Provide the [X, Y] coordinate of the cell's center where the given text is located.  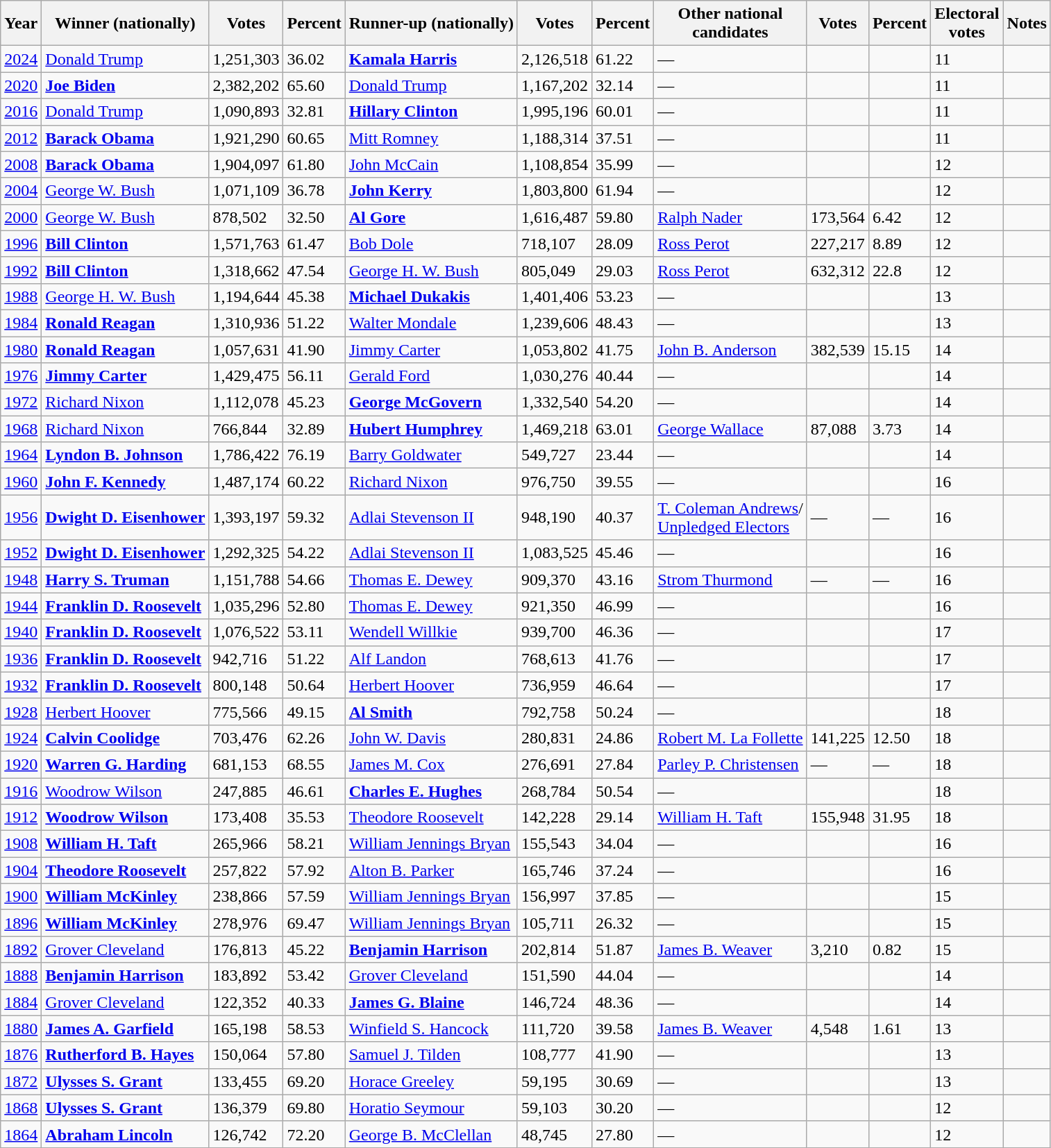
2020 [21, 85]
2008 [21, 164]
48,745 [554, 1134]
805,049 [554, 270]
Alf Landon [431, 659]
280,831 [554, 738]
57.92 [314, 870]
1,786,422 [246, 455]
1944 [21, 606]
76.19 [314, 455]
1,292,325 [246, 553]
1932 [21, 685]
46.36 [622, 632]
32.14 [622, 85]
27.80 [622, 1134]
227,217 [837, 244]
8.89 [900, 244]
1,616,487 [554, 217]
1916 [21, 791]
George B. McClellan [431, 1134]
202,814 [554, 949]
32.81 [314, 112]
John B. Anderson [730, 349]
87,088 [837, 429]
247,885 [246, 791]
39.55 [622, 482]
Gerald Ford [431, 376]
1,803,800 [554, 191]
6.42 [900, 217]
Michael Dukakis [431, 296]
James G. Blaine [431, 1002]
156,997 [554, 897]
46.99 [622, 606]
1,071,109 [246, 191]
T. Coleman Andrews/Unpledged Electors [730, 518]
John W. Davis [431, 738]
1,083,525 [554, 553]
Parley P. Christensen [730, 764]
1,487,174 [246, 482]
48.36 [622, 1002]
1,090,893 [246, 112]
150,064 [246, 1055]
60.65 [314, 138]
736,959 [554, 685]
1960 [21, 482]
43.16 [622, 580]
265,966 [246, 844]
John McCain [431, 164]
40.37 [622, 518]
0.82 [900, 949]
1,053,802 [554, 349]
1,030,276 [554, 376]
59.32 [314, 518]
1,310,936 [246, 323]
3,210 [837, 949]
141,225 [837, 738]
1908 [21, 844]
1920 [21, 764]
549,727 [554, 455]
60.01 [622, 112]
Mitt Romney [431, 138]
1992 [21, 270]
2,126,518 [554, 59]
45.22 [314, 949]
65.60 [314, 85]
47.54 [314, 270]
69.20 [314, 1081]
Alton B. Parker [431, 870]
58.53 [314, 1029]
12.50 [900, 738]
Horatio Seymour [431, 1108]
151,590 [554, 976]
1900 [21, 897]
1868 [21, 1108]
238,866 [246, 897]
1,076,522 [246, 632]
John Kerry [431, 191]
45.38 [314, 296]
Warren G. Harding [125, 764]
1988 [21, 296]
Calvin Coolidge [125, 738]
1,188,314 [554, 138]
1876 [21, 1055]
909,370 [554, 580]
Wendell Willkie [431, 632]
Kamala Harris [431, 59]
948,190 [554, 518]
John F. Kennedy [125, 482]
1,167,202 [554, 85]
1912 [21, 818]
165,198 [246, 1029]
George McGovern [431, 403]
50.54 [622, 791]
45.46 [622, 553]
878,502 [246, 217]
69.80 [314, 1108]
1956 [21, 518]
37.51 [622, 138]
34.04 [622, 844]
53.11 [314, 632]
136,379 [246, 1108]
1996 [21, 244]
173,564 [837, 217]
35.99 [622, 164]
183,892 [246, 976]
1968 [21, 429]
26.32 [622, 923]
105,711 [554, 923]
Robert M. La Follette [730, 738]
976,750 [554, 482]
24.86 [622, 738]
142,228 [554, 818]
40.44 [622, 376]
46.61 [314, 791]
59,103 [554, 1108]
1,057,631 [246, 349]
122,352 [246, 1002]
61.80 [314, 164]
Runner-up (nationally) [431, 24]
1,035,296 [246, 606]
27.84 [622, 764]
1984 [21, 323]
1976 [21, 376]
133,455 [246, 1081]
792,758 [554, 711]
1940 [21, 632]
257,822 [246, 870]
165,746 [554, 870]
1936 [21, 659]
1.61 [900, 1029]
29.03 [622, 270]
2016 [21, 112]
1,194,644 [246, 296]
2000 [21, 217]
41.76 [622, 659]
15.15 [900, 349]
1888 [21, 976]
Year [21, 24]
60.22 [314, 482]
James A. Garfield [125, 1029]
155,543 [554, 844]
56.11 [314, 376]
276,691 [554, 764]
1972 [21, 403]
68.55 [314, 764]
54.20 [622, 403]
1,332,540 [554, 403]
703,476 [246, 738]
53.42 [314, 976]
268,784 [554, 791]
Barry Goldwater [431, 455]
59.80 [622, 217]
766,844 [246, 429]
36.02 [314, 59]
James M. Cox [431, 764]
939,700 [554, 632]
51.87 [622, 949]
1904 [21, 870]
58.21 [314, 844]
1924 [21, 738]
28.09 [622, 244]
Joe Biden [125, 85]
53.23 [622, 296]
22.8 [900, 270]
1,318,662 [246, 270]
52.80 [314, 606]
37.24 [622, 870]
57.59 [314, 897]
Horace Greeley [431, 1081]
1,921,290 [246, 138]
Winfield S. Hancock [431, 1029]
1864 [21, 1134]
54.22 [314, 553]
146,724 [554, 1002]
800,148 [246, 685]
Walter Mondale [431, 323]
Charles E. Hughes [431, 791]
3.73 [900, 429]
1872 [21, 1081]
681,153 [246, 764]
1928 [21, 711]
Other nationalcandidates [730, 24]
1948 [21, 580]
1,429,475 [246, 376]
1,401,406 [554, 296]
59,195 [554, 1081]
942,716 [246, 659]
111,720 [554, 1029]
32.50 [314, 217]
Electoralvotes [967, 24]
1,469,218 [554, 429]
4,548 [837, 1029]
61.94 [622, 191]
Rutherford B. Hayes [125, 1055]
46.64 [622, 685]
48.43 [622, 323]
40.33 [314, 1002]
1,571,763 [246, 244]
1964 [21, 455]
Hillary Clinton [431, 112]
31.95 [900, 818]
Al Smith [431, 711]
1,393,197 [246, 518]
1952 [21, 553]
30.20 [622, 1108]
45.23 [314, 403]
50.64 [314, 685]
1980 [21, 349]
69.47 [314, 923]
23.44 [622, 455]
1884 [21, 1002]
278,976 [246, 923]
George Wallace [730, 429]
44.04 [622, 976]
1,108,854 [554, 164]
Abraham Lincoln [125, 1134]
Al Gore [431, 217]
Winner (nationally) [125, 24]
2,382,202 [246, 85]
2012 [21, 138]
Lyndon B. Johnson [125, 455]
1,995,196 [554, 112]
1896 [21, 923]
36.78 [314, 191]
37.85 [622, 897]
29.14 [622, 818]
Bob Dole [431, 244]
54.66 [314, 580]
382,539 [837, 349]
2004 [21, 191]
1,112,078 [246, 403]
2024 [21, 59]
50.24 [622, 711]
176,813 [246, 949]
39.58 [622, 1029]
108,777 [554, 1055]
35.53 [314, 818]
775,566 [246, 711]
1,251,303 [246, 59]
63.01 [622, 429]
1880 [21, 1029]
Notes [1027, 24]
155,948 [837, 818]
61.47 [314, 244]
Strom Thurmond [730, 580]
632,312 [837, 270]
32.89 [314, 429]
Harry S. Truman [125, 580]
72.20 [314, 1134]
61.22 [622, 59]
Samuel J. Tilden [431, 1055]
768,613 [554, 659]
57.80 [314, 1055]
921,350 [554, 606]
30.69 [622, 1081]
126,742 [246, 1134]
718,107 [554, 244]
1,239,606 [554, 323]
62.26 [314, 738]
Hubert Humphrey [431, 429]
41.75 [622, 349]
1,151,788 [246, 580]
Ralph Nader [730, 217]
173,408 [246, 818]
49.15 [314, 711]
1892 [21, 949]
1,904,097 [246, 164]
